Pinpoint the cell where the given text exists, returning its (X, Y) midpoint coordinate. 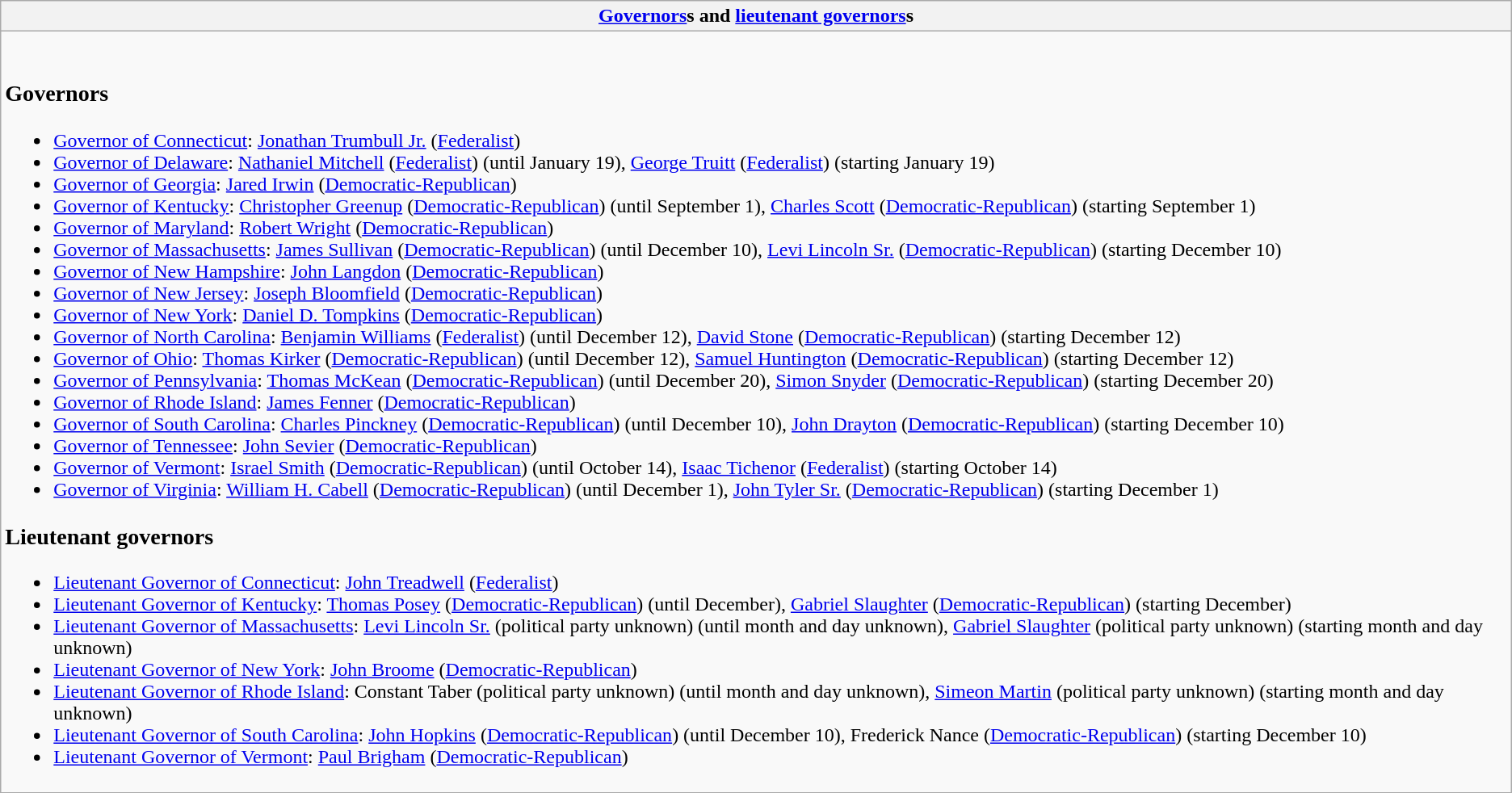
Governorss and lieutenant governorss (756, 16)
